Locate the cell with the specified text and output its [X, Y] center coordinate. 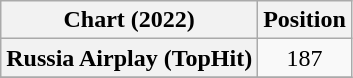
Chart (2022) [130, 20]
187 [305, 58]
Russia Airplay (TopHit) [130, 58]
Position [305, 20]
